Capture the cell that displays the provided text and extract its (x, y) central coordinate. 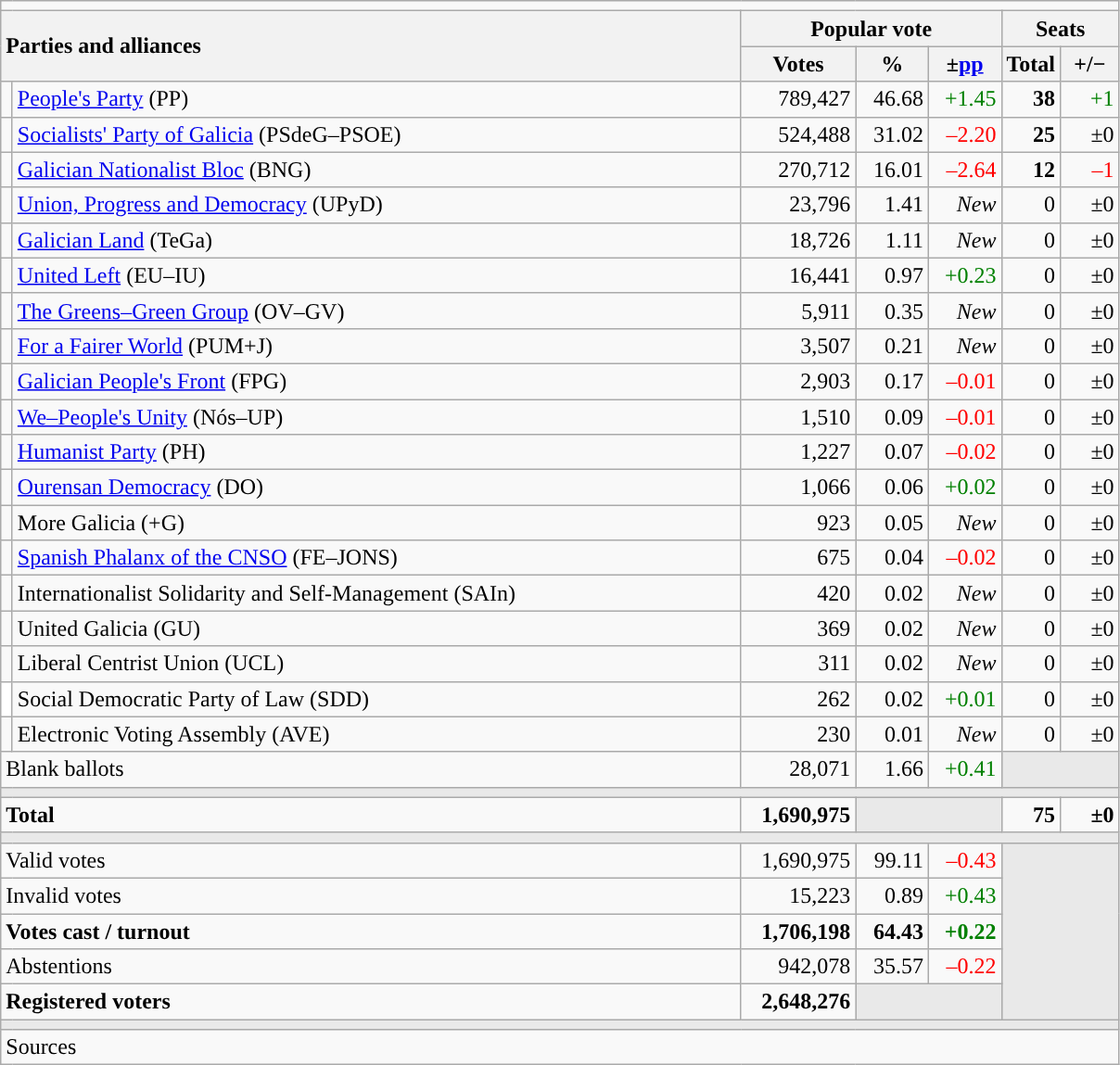
0.06 (892, 488)
+0.23 (964, 275)
12 (1031, 170)
We–People's Unity (Nós–UP) (376, 416)
99.11 (892, 860)
0.17 (892, 381)
5,911 (798, 311)
0.01 (892, 734)
1,066 (798, 488)
Popular vote (872, 29)
0.04 (892, 558)
More Galicia (+G) (376, 523)
Sources (560, 1047)
0.35 (892, 311)
Galician Land (TeGa) (376, 240)
23,796 (798, 205)
15,223 (798, 895)
1,510 (798, 416)
Ourensan Democracy (DO) (376, 488)
25 (1031, 134)
0.97 (892, 275)
524,488 (798, 134)
38 (1031, 99)
+0.43 (964, 895)
±pp (964, 64)
Social Democratic Party of Law (SDD) (376, 699)
Liberal Centrist Union (UCL) (376, 664)
+0.02 (964, 488)
35.57 (892, 967)
Electronic Voting Assembly (AVE) (376, 734)
+0.01 (964, 699)
Humanist Party (PH) (376, 452)
+1.45 (964, 99)
16,441 (798, 275)
923 (798, 523)
31.02 (892, 134)
0.89 (892, 895)
Seats (1061, 29)
+0.22 (964, 932)
+0.41 (964, 769)
420 (798, 593)
Invalid votes (371, 895)
For a Fairer World (PUM+J) (376, 346)
789,427 (798, 99)
0.07 (892, 452)
75 (1031, 815)
Galician Nationalist Bloc (BNG) (376, 170)
Internationalist Solidarity and Self-Management (SAIn) (376, 593)
1.66 (892, 769)
+1 (1090, 99)
311 (798, 664)
United Left (EU–IU) (376, 275)
18,726 (798, 240)
2,903 (798, 381)
0.21 (892, 346)
16.01 (892, 170)
–2.64 (964, 170)
–0.22 (964, 967)
28,071 (798, 769)
Abstentions (371, 967)
369 (798, 628)
675 (798, 558)
Galician People's Front (FPG) (376, 381)
People's Party (PP) (376, 99)
Votes cast / turnout (371, 932)
Parties and alliances (371, 46)
Registered voters (371, 1002)
0.05 (892, 523)
Valid votes (371, 860)
0.09 (892, 416)
Union, Progress and Democracy (UPyD) (376, 205)
–2.20 (964, 134)
1,227 (798, 452)
Spanish Phalanx of the CNSO (FE–JONS) (376, 558)
+/− (1090, 64)
46.68 (892, 99)
Blank ballots (371, 769)
–1 (1090, 170)
230 (798, 734)
Socialists' Party of Galicia (PSdeG–PSOE) (376, 134)
270,712 (798, 170)
3,507 (798, 346)
Votes (798, 64)
1.11 (892, 240)
1.41 (892, 205)
United Galicia (GU) (376, 628)
64.43 (892, 932)
2,648,276 (798, 1002)
–0.43 (964, 860)
1,706,198 (798, 932)
262 (798, 699)
% (892, 64)
The Greens–Green Group (OV–GV) (376, 311)
942,078 (798, 967)
